Locate the cell with the specified text and output its [X, Y] center coordinate. 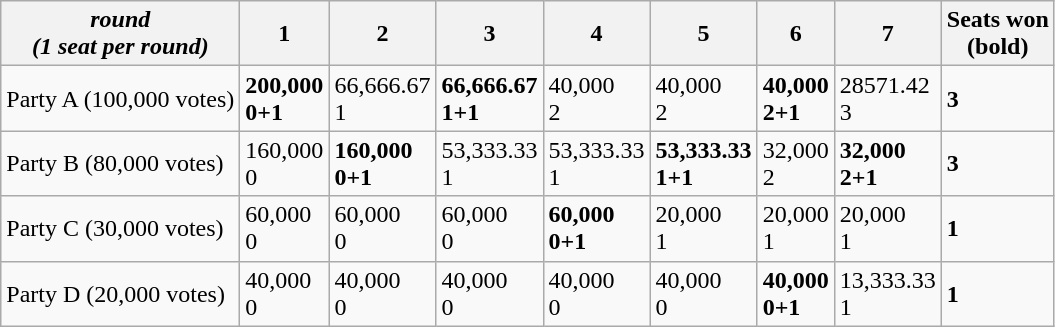
7 [888, 34]
13,333.331 [888, 294]
Party C (30,000 votes) [120, 228]
200,0000+1 [284, 98]
Party D (20,000 votes) [120, 294]
4 [596, 34]
40,0002+1 [796, 98]
160,0000 [284, 164]
Party A (100,000 votes) [120, 98]
5 [704, 34]
32,0002 [796, 164]
2 [382, 34]
66,666.671 [382, 98]
40,0000+1 [796, 294]
28571.423 [888, 98]
66,666.671+1 [490, 98]
Seats won(bold) [998, 34]
Party B (80,000 votes) [120, 164]
53,333.331+1 [704, 164]
round(1 seat per round) [120, 34]
6 [796, 34]
60,0000+1 [596, 228]
32,0002+1 [888, 164]
160,0000+1 [382, 164]
